Search for the cell housing the specified text and yield its (X, Y) center coordinate. 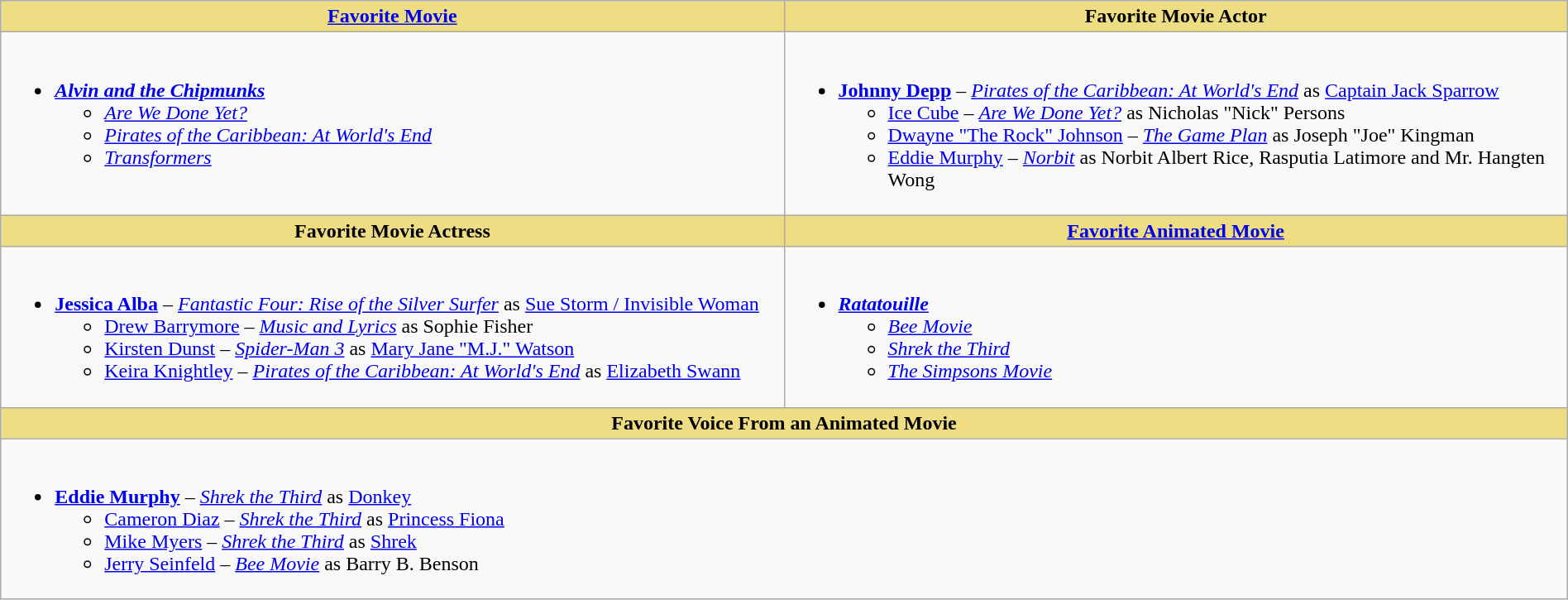
Favorite Movie Actor (1176, 17)
RatatouilleBee MovieShrek the ThirdThe Simpsons Movie (1176, 327)
Favorite Animated Movie (1176, 231)
Favorite Movie (392, 17)
Alvin and the ChipmunksAre We Done Yet?Pirates of the Caribbean: At World's EndTransformers (392, 124)
Favorite Voice From an Animated Movie (784, 423)
Favorite Movie Actress (392, 231)
